Identify which cell holds the provided text, then report its (X, Y) central coordinate. 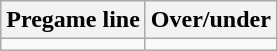
Pregame line (74, 20)
Over/under (210, 20)
